Provide the [x, y] coordinate of the cell's center where the given text is located.  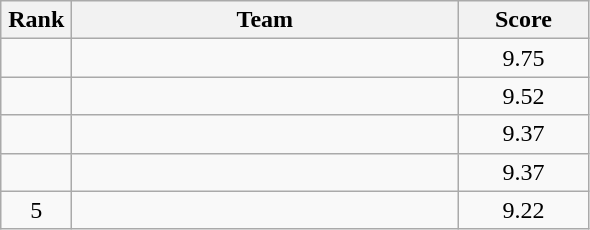
Score [524, 20]
Team [265, 20]
5 [36, 210]
9.75 [524, 58]
Rank [36, 20]
9.52 [524, 96]
9.22 [524, 210]
